Capture the cell that displays the provided text and extract its (x, y) central coordinate. 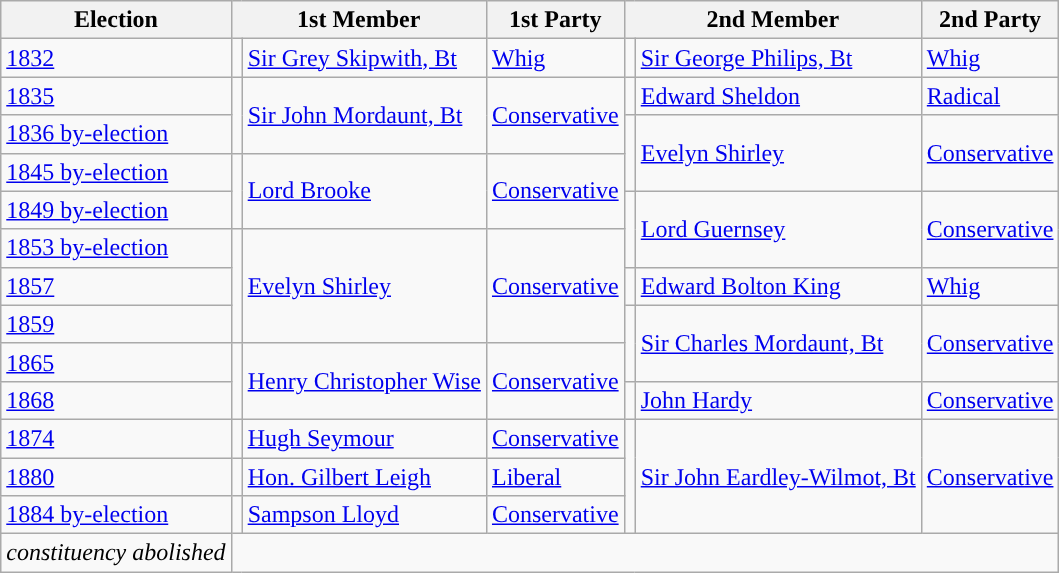
1845 by-election (116, 172)
constituency abolished (116, 553)
John Hardy (778, 400)
Lord Guernsey (778, 229)
2nd Party (990, 20)
Sir John Mordaunt, Bt (364, 115)
Sir John Eardley-Wilmot, Bt (778, 476)
1884 by-election (116, 515)
1832 (116, 58)
1874 (116, 438)
1868 (116, 400)
1st Party (555, 20)
1853 by-election (116, 248)
Liberal (555, 477)
Sampson Lloyd (364, 515)
Election (116, 20)
Sir George Philips, Bt (778, 58)
1835 (116, 96)
Sir Grey Skipwith, Bt (364, 58)
Hon. Gilbert Leigh (364, 477)
1865 (116, 362)
Hugh Seymour (364, 438)
Edward Sheldon (778, 96)
Henry Christopher Wise (364, 381)
1836 by-election (116, 134)
1859 (116, 324)
Radical (990, 96)
Sir Charles Mordaunt, Bt (778, 343)
Lord Brooke (364, 191)
1849 by-election (116, 210)
2nd Member (772, 20)
Edward Bolton King (778, 286)
1857 (116, 286)
1st Member (358, 20)
1880 (116, 477)
